Return the [X, Y] coordinate for the center point of the cell that contains the specified text.  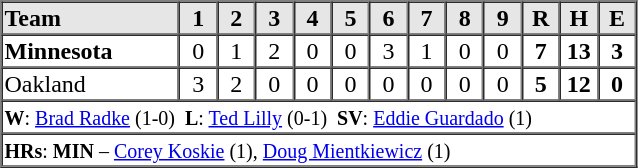
13 [579, 50]
Team [91, 18]
R [541, 18]
12 [579, 84]
8 [465, 18]
9 [503, 18]
E [617, 18]
Minnesota [91, 50]
H [579, 18]
W: Brad Radke (1-0) L: Ted Lilly (0-1) SV: Eddie Guardado (1) [319, 116]
6 [388, 18]
Oakland [91, 84]
HRs: MIN – Corey Koskie (1), Doug Mientkiewicz (1) [319, 150]
4 [312, 18]
